Provide the (x, y) coordinate of the cell's center where the given text is located.  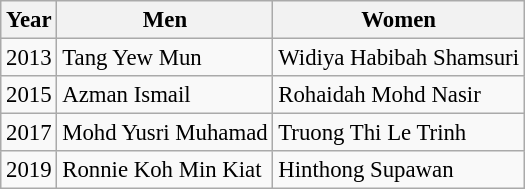
Rohaidah Mohd Nasir (398, 95)
2015 (29, 95)
Women (398, 20)
Men (165, 20)
Widiya Habibah Shamsuri (398, 58)
Mohd Yusri Muhamad (165, 133)
Azman Ismail (165, 95)
2017 (29, 133)
2013 (29, 58)
Truong Thi Le Trinh (398, 133)
Hinthong Supawan (398, 170)
Ronnie Koh Min Kiat (165, 170)
2019 (29, 170)
Year (29, 20)
Tang Yew Mun (165, 58)
